Return (X, Y) of the center of cell containing provided text 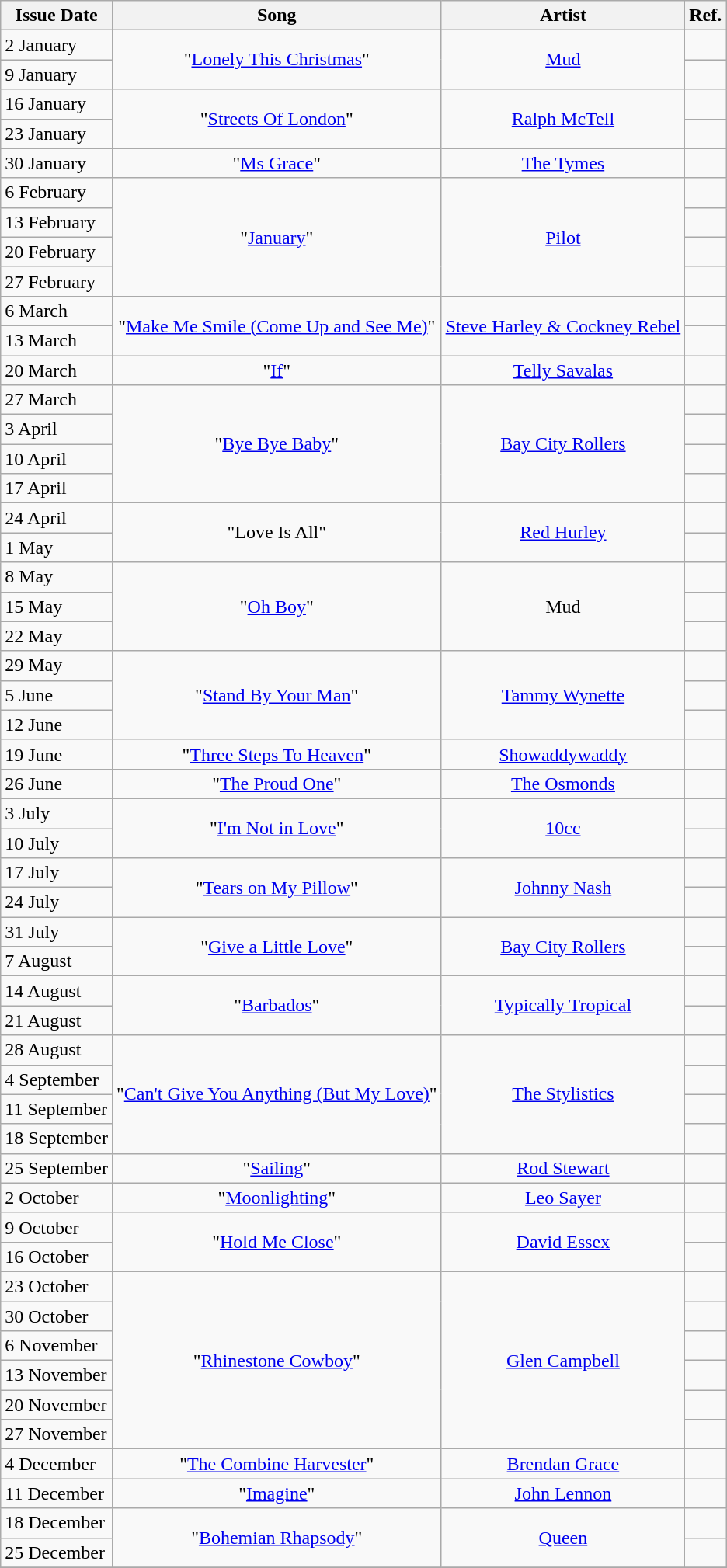
"Imagine" (277, 1493)
"Bye Bye Baby" (277, 444)
11 December (57, 1493)
4 September (57, 1080)
"Ms Grace" (277, 163)
10 April (57, 459)
16 October (57, 1257)
7 August (57, 961)
Johnny Nash (563, 888)
"Streets Of London" (277, 119)
11 September (57, 1109)
Queen (563, 1538)
Glen Campbell (563, 1360)
3 July (57, 813)
"Barbados" (277, 1006)
The Tymes (563, 163)
"The Combine Harvester" (277, 1464)
6 November (57, 1346)
2 October (57, 1198)
18 September (57, 1139)
28 August (57, 1050)
"Lonely This Christmas" (277, 60)
15 May (57, 607)
"Sailing" (277, 1168)
27 November (57, 1434)
16 January (57, 104)
17 July (57, 873)
8 May (57, 577)
19 June (57, 754)
13 March (57, 340)
9 October (57, 1227)
"Stand By Your Man" (277, 695)
"The Proud One" (277, 784)
6 March (57, 311)
Brendan Grace (563, 1464)
6 February (57, 193)
14 August (57, 991)
29 May (57, 666)
"Hold Me Close" (277, 1242)
22 May (57, 636)
20 November (57, 1405)
24 July (57, 902)
Red Hurley (563, 533)
Typically Tropical (563, 1006)
"Three Steps To Heaven" (277, 754)
1 May (57, 548)
20 February (57, 252)
"Make Me Smile (Come Up and See Me)" (277, 325)
Rod Stewart (563, 1168)
"Can't Give You Anything (But My Love)" (277, 1094)
Steve Harley & Cockney Rebel (563, 325)
31 July (57, 932)
The Stylistics (563, 1094)
Song (277, 16)
13 November (57, 1375)
"Tears on My Pillow" (277, 888)
30 January (57, 163)
Issue Date (57, 16)
17 April (57, 488)
John Lennon (563, 1493)
25 December (57, 1552)
Ralph McTell (563, 119)
"I'm Not in Love" (277, 828)
Tammy Wynette (563, 695)
Telly Savalas (563, 370)
Leo Sayer (563, 1198)
12 June (57, 725)
30 October (57, 1316)
27 March (57, 400)
5 June (57, 695)
10cc (563, 828)
Artist (563, 16)
"Moonlighting" (277, 1198)
4 December (57, 1464)
13 February (57, 222)
18 December (57, 1523)
"Give a Little Love" (277, 947)
21 August (57, 1020)
26 June (57, 784)
3 April (57, 429)
Ref. (705, 16)
23 October (57, 1286)
23 January (57, 134)
"January" (277, 237)
Showaddywaddy (563, 754)
"Bohemian Rhapsody" (277, 1538)
David Essex (563, 1242)
"Love Is All" (277, 533)
10 July (57, 843)
Pilot (563, 237)
9 January (57, 75)
27 February (57, 281)
20 March (57, 370)
"Rhinestone Cowboy" (277, 1360)
"If" (277, 370)
The Osmonds (563, 784)
25 September (57, 1168)
24 April (57, 518)
2 January (57, 45)
"Oh Boy" (277, 607)
